Scan for the cell matching the given text and deliver its (x, y) coordinate at center. 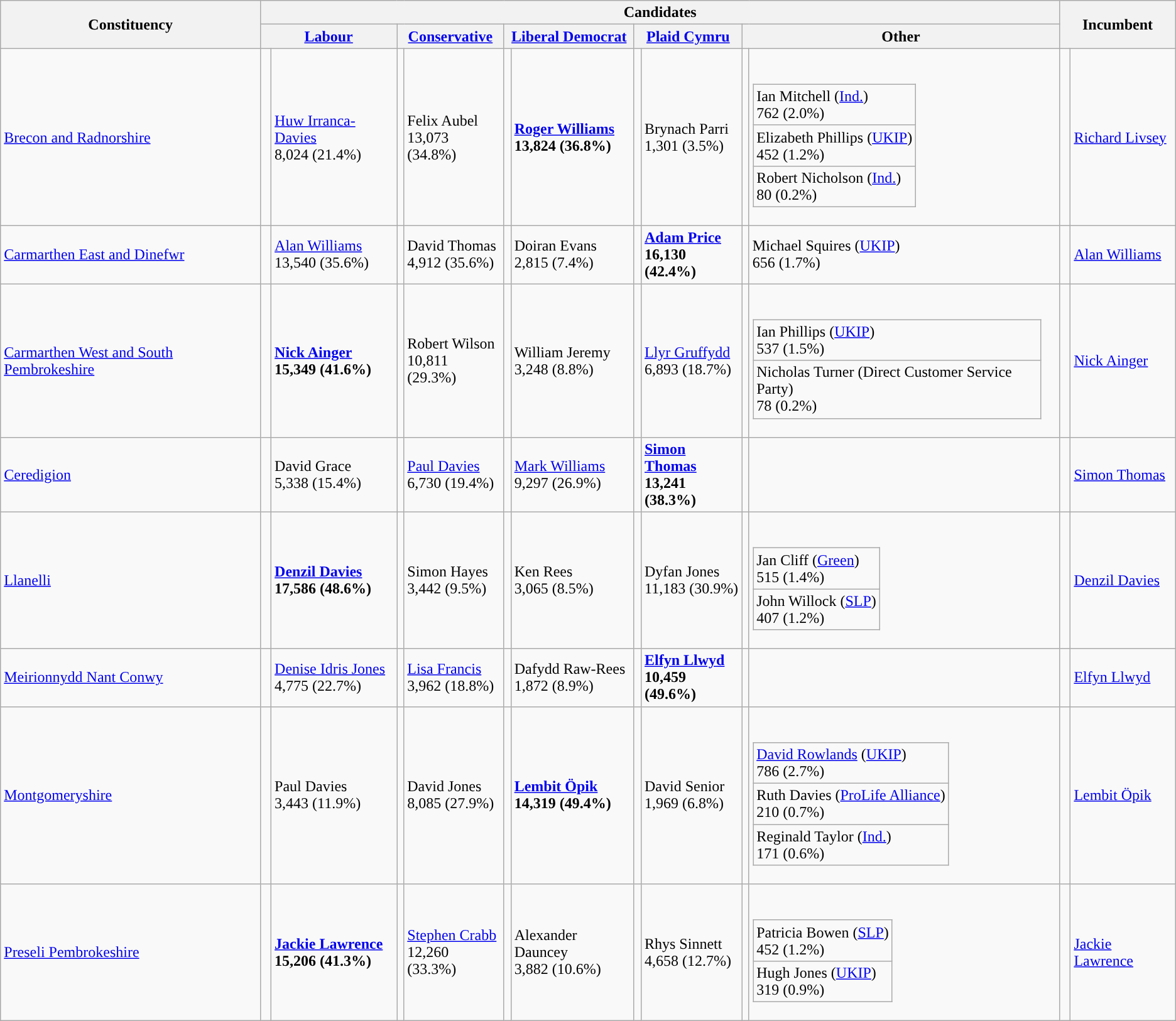
Conservative (450, 36)
Adam Price16,130 (42.4%) (691, 255)
Rhys Sinnett4,658 (12.7%) (691, 953)
Brecon and Radnorshire (131, 137)
Jan Cliff (Green)515 (1.4%) John Willock (SLP)407 (1.2%) (904, 580)
Doiran Evans2,815 (7.4%) (572, 255)
Paul Davies3,443 (11.9%) (334, 795)
Alexander Dauncey3,882 (10.6%) (572, 953)
Ruth Davies (ProLife Alliance)210 (0.7%) (851, 804)
David Rowlands (UKIP)786 (2.7%) (851, 762)
Lisa Francis3,962 (18.8%) (454, 678)
John Willock (SLP)407 (1.2%) (817, 609)
Elfyn Llwyd (1123, 678)
Nick Ainger (1123, 360)
Ian Mitchell (Ind.)762 (2.0%) Elizabeth Phillips (UKIP)452 (1.2%) Robert Nicholson (Ind.)80 (0.2%) (904, 137)
Paul Davies6,730 (19.4%) (454, 475)
Dafydd Raw-Rees1,872 (8.9%) (572, 678)
Ian Mitchell (Ind.)762 (2.0%) (834, 104)
Alan Williams (1123, 255)
Montgomeryshire (131, 795)
Plaid Cymru (688, 36)
Patricia Bowen (SLP)452 (1.2%) (823, 941)
David Jones8,085 (27.9%) (454, 795)
Mark Williams9,297 (26.9%) (572, 475)
Lembit Öpik (1123, 795)
David Senior1,969 (6.8%) (691, 795)
Denise Idris Jones4,775 (22.7%) (334, 678)
Simon Thomas13,241 (38.3%) (691, 475)
Incumbent (1118, 24)
Elfyn Llwyd10,459 (49.6%) (691, 678)
Other (901, 36)
Liberal Democrat (569, 36)
Nicholas Turner (Direct Customer Service Party)78 (0.2%) (897, 389)
David Thomas4,912 (35.6%) (454, 255)
Stephen Crabb12,260 (33.3%) (454, 953)
Robert Wilson10,811 (29.3%) (454, 360)
Denzil Davies17,586 (48.6%) (334, 580)
Jan Cliff (Green)515 (1.4%) (817, 569)
Ian Phillips (UKIP)537 (1.5%) (897, 340)
Jackie Lawrence (1123, 953)
Constituency (131, 24)
Hugh Jones (UKIP)319 (0.9%) (823, 981)
Carmarthen East and Dinefwr (131, 255)
Lembit Öpik14,319 (49.4%) (572, 795)
Richard Livsey (1123, 137)
Dyfan Jones11,183 (30.9%) (691, 580)
Simon Hayes3,442 (9.5%) (454, 580)
Meirionnydd Nant Conwy (131, 678)
David Grace5,338 (15.4%) (334, 475)
Roger Williams13,824 (36.8%) (572, 137)
Patricia Bowen (SLP)452 (1.2%) Hugh Jones (UKIP)319 (0.9%) (904, 953)
David Rowlands (UKIP)786 (2.7%) Ruth Davies (ProLife Alliance)210 (0.7%) Reginald Taylor (Ind.)171 (0.6%) (904, 795)
Brynach Parri1,301 (3.5%) (691, 137)
Felix Aubel13,073 (34.8%) (454, 137)
Ceredigion (131, 475)
Jackie Lawrence15,206 (41.3%) (334, 953)
Carmarthen West and South Pembrokeshire (131, 360)
Nick Ainger15,349 (41.6%) (334, 360)
Ken Rees3,065 (8.5%) (572, 580)
Alan Williams13,540 (35.6%) (334, 255)
William Jeremy3,248 (8.8%) (572, 360)
Huw Irranca-Davies8,024 (21.4%) (334, 137)
Labour (329, 36)
Llyr Gruffydd6,893 (18.7%) (691, 360)
Candidates (660, 13)
Reginald Taylor (Ind.)171 (0.6%) (851, 845)
Ian Phillips (UKIP)537 (1.5%) Nicholas Turner (Direct Customer Service Party)78 (0.2%) (904, 360)
Denzil Davies (1123, 580)
Michael Squires (UKIP)656 (1.7%) (904, 255)
Preseli Pembrokeshire (131, 953)
Elizabeth Phillips (UKIP)452 (1.2%) (834, 146)
Llanelli (131, 580)
Simon Thomas (1123, 475)
Robert Nicholson (Ind.)80 (0.2%) (834, 186)
